Determine the [x, y] coordinate at the center of the cell enclosing the given text.  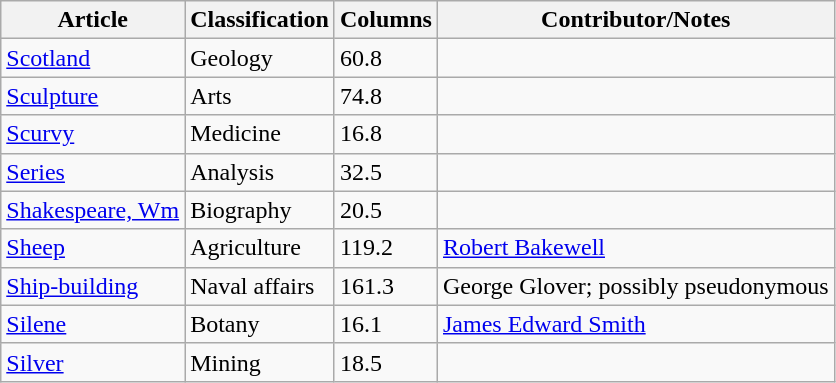
George Glover; possibly pseudonymous [636, 286]
74.8 [386, 96]
Scotland [93, 58]
James Edward Smith [636, 324]
Contributor/Notes [636, 20]
Agriculture [260, 248]
Medicine [260, 134]
Silver [93, 362]
Naval affairs [260, 286]
Biography [260, 210]
16.8 [386, 134]
Scurvy [93, 134]
Botany [260, 324]
Shakespeare, Wm [93, 210]
32.5 [386, 172]
Article [93, 20]
119.2 [386, 248]
Sheep [93, 248]
18.5 [386, 362]
Geology [260, 58]
20.5 [386, 210]
Sculpture [93, 96]
Columns [386, 20]
Robert Bakewell [636, 248]
Classification [260, 20]
Ship-building [93, 286]
16.1 [386, 324]
Series [93, 172]
Silene [93, 324]
Analysis [260, 172]
161.3 [386, 286]
60.8 [386, 58]
Mining [260, 362]
Arts [260, 96]
